Provide the [x, y] coordinate of the cell's center where the given text is located.  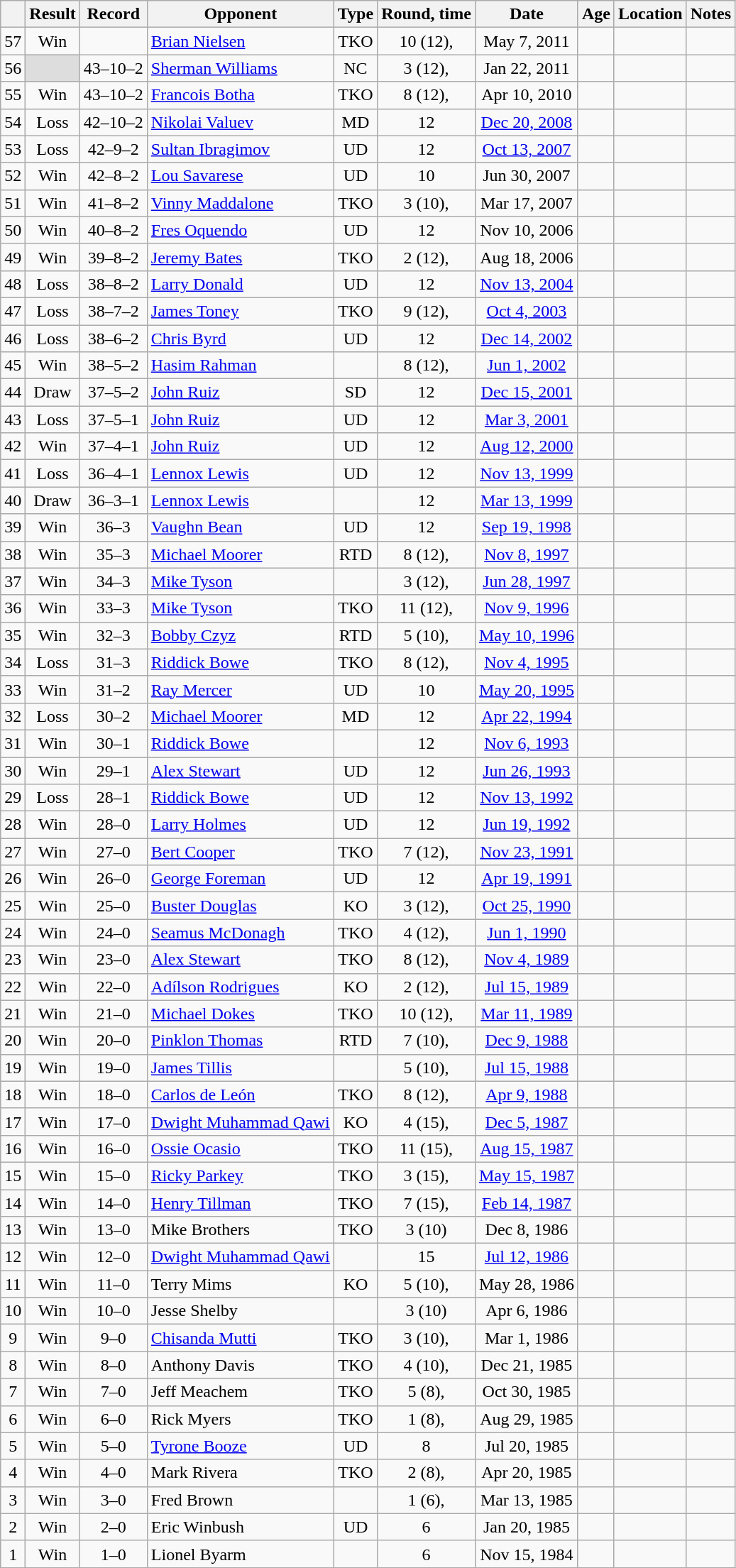
Bert Cooper [240, 852]
4 (12), [427, 933]
Chris Byrd [240, 339]
39–8–2 [114, 257]
Jan 20, 1985 [527, 1527]
28–1 [114, 798]
32–3 [114, 635]
36–4–1 [114, 473]
Oct 25, 1990 [527, 906]
29–1 [114, 770]
Jul 12, 1986 [527, 1257]
Dec 5, 1987 [527, 1122]
Aug 29, 1985 [527, 1419]
4–0 [114, 1473]
36–3 [114, 527]
Mike Brothers [240, 1230]
Date [527, 14]
Mar 13, 1985 [527, 1500]
Jun 19, 1992 [527, 825]
Apr 22, 1994 [527, 716]
9–0 [114, 1338]
16–0 [114, 1148]
May 7, 2011 [527, 41]
Apr 10, 2010 [527, 95]
Result [53, 14]
12–0 [114, 1257]
38–7–2 [114, 311]
7 (10), [427, 1041]
Fred Brown [240, 1500]
11–0 [114, 1284]
Oct 30, 1985 [527, 1392]
36–3–1 [114, 500]
Oct 13, 2007 [527, 149]
15–0 [114, 1175]
Larry Holmes [240, 825]
Opponent [240, 14]
Dec 14, 2002 [527, 339]
May 28, 1986 [527, 1284]
20–0 [114, 1041]
Nov 10, 2006 [527, 230]
1 (8), [427, 1419]
6–0 [114, 1419]
Apr 9, 1988 [527, 1095]
Nov 4, 1989 [527, 960]
Location [650, 14]
Adílson Rodrigues [240, 987]
Mar 17, 2007 [527, 203]
21 [13, 1014]
20 [13, 1041]
53 [13, 149]
Jun 1, 2002 [527, 366]
19–0 [114, 1068]
42 [13, 446]
7 [13, 1392]
Francois Botha [240, 95]
33–3 [114, 608]
Rick Myers [240, 1419]
Jun 30, 2007 [527, 176]
37 [13, 581]
Jul 15, 1988 [527, 1068]
33 [13, 689]
26–0 [114, 879]
James Tillis [240, 1068]
37–5–2 [114, 393]
Aug 15, 1987 [527, 1148]
31–2 [114, 689]
Carlos de León [240, 1095]
7 (15), [427, 1203]
1–0 [114, 1554]
Nov 4, 1995 [527, 662]
18 [13, 1095]
11 (12), [427, 608]
Mar 11, 1989 [527, 1014]
Oct 4, 2003 [527, 311]
Jeff Meachem [240, 1392]
40 [13, 500]
17 [13, 1122]
37–4–1 [114, 446]
Dec 9, 1988 [527, 1041]
52 [13, 176]
5–0 [114, 1446]
Dec 20, 2008 [527, 122]
35–3 [114, 554]
May 10, 1996 [527, 635]
30–2 [114, 716]
22 [13, 987]
24–0 [114, 933]
Jun 28, 1997 [527, 581]
Anthony Davis [240, 1365]
Bobby Czyz [240, 635]
4 (10), [427, 1365]
48 [13, 284]
Notes [710, 14]
NC [355, 68]
Round, time [427, 14]
24 [13, 933]
18–0 [114, 1095]
Henry Tillman [240, 1203]
29 [13, 798]
7–0 [114, 1392]
11 [13, 1284]
Tyrone Booze [240, 1446]
Hasim Rahman [240, 366]
Vinny Maddalone [240, 203]
5 (8), [427, 1392]
Apr 6, 1986 [527, 1311]
Aug 12, 2000 [527, 446]
30 [13, 770]
Jan 22, 2011 [527, 68]
Type [355, 14]
31–3 [114, 662]
Jesse Shelby [240, 1311]
35 [13, 635]
11 (15), [427, 1148]
13–0 [114, 1230]
25–0 [114, 906]
Nov 13, 1992 [527, 798]
Mar 1, 1986 [527, 1338]
Nov 9, 1996 [527, 608]
9 (12), [427, 311]
41 [13, 473]
23–0 [114, 960]
44 [13, 393]
7 (12), [427, 852]
38–5–2 [114, 366]
13 [13, 1230]
Jeremy Bates [240, 257]
May 20, 1995 [527, 689]
Aug 18, 2006 [527, 257]
21–0 [114, 1014]
Jun 26, 1993 [527, 770]
Vaughn Bean [240, 527]
Pinklon Thomas [240, 1041]
41–8–2 [114, 203]
Nov 15, 1984 [527, 1554]
Dec 8, 1986 [527, 1230]
Nov 13, 2004 [527, 284]
3 [13, 1500]
25 [13, 906]
3–0 [114, 1500]
16 [13, 1148]
Seamus McDonagh [240, 933]
42–8–2 [114, 176]
Nikolai Valuev [240, 122]
Lou Savarese [240, 176]
50 [13, 230]
5 [13, 1446]
46 [13, 339]
George Foreman [240, 879]
Ricky Parkey [240, 1175]
4 [13, 1473]
Lionel Byarm [240, 1554]
28 [13, 825]
27 [13, 852]
39 [13, 527]
Nov 8, 1997 [527, 554]
Michael Dokes [240, 1014]
Brian Nielsen [240, 41]
28–0 [114, 825]
8–0 [114, 1365]
22–0 [114, 987]
Jul 20, 1985 [527, 1446]
49 [13, 257]
Mark Rivera [240, 1473]
Sultan Ibragimov [240, 149]
SD [355, 393]
Buster Douglas [240, 906]
17–0 [114, 1122]
2 (8), [427, 1473]
57 [13, 41]
37–5–1 [114, 420]
38–8–2 [114, 284]
40–8–2 [114, 230]
14 [13, 1203]
James Toney [240, 311]
Larry Donald [240, 284]
Eric Winbush [240, 1527]
19 [13, 1068]
Mar 13, 1999 [527, 500]
55 [13, 95]
Nov 23, 1991 [527, 852]
Nov 6, 1993 [527, 743]
30–1 [114, 743]
Sep 19, 1998 [527, 527]
27–0 [114, 852]
10–0 [114, 1311]
Ray Mercer [240, 689]
Dec 21, 1985 [527, 1365]
34–3 [114, 581]
3 (15), [427, 1175]
Dec 15, 2001 [527, 393]
42–9–2 [114, 149]
Ossie Ocasio [240, 1148]
1 (6), [427, 1500]
38–6–2 [114, 339]
31 [13, 743]
Jul 15, 1989 [527, 987]
Apr 20, 1985 [527, 1473]
Terry Mims [240, 1284]
2–0 [114, 1527]
26 [13, 879]
45 [13, 366]
1 [13, 1554]
51 [13, 203]
Record [114, 14]
Chisanda Mutti [240, 1338]
Apr 19, 1991 [527, 879]
May 15, 1987 [527, 1175]
36 [13, 608]
Nov 13, 1999 [527, 473]
Mar 3, 2001 [527, 420]
43 [13, 420]
42–10–2 [114, 122]
Age [596, 14]
Fres Oquendo [240, 230]
4 (15), [427, 1122]
38 [13, 554]
14–0 [114, 1203]
Feb 14, 1987 [527, 1203]
56 [13, 68]
Sherman Williams [240, 68]
34 [13, 662]
23 [13, 960]
2 [13, 1527]
54 [13, 122]
47 [13, 311]
32 [13, 716]
9 [13, 1338]
Jun 1, 1990 [527, 933]
